Determine the [x, y] coordinate at the center of the cell enclosing the given text.  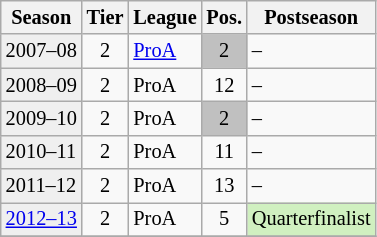
2011–12 [42, 186]
2007–08 [42, 51]
5 [224, 219]
Postseason [312, 17]
Pos. [224, 17]
League [164, 17]
2009–10 [42, 118]
Season [42, 17]
Tier [106, 17]
2010–11 [42, 152]
Quarterfinalist [312, 219]
2012–13 [42, 219]
12 [224, 85]
11 [224, 152]
2008–09 [42, 85]
13 [224, 186]
